From the cell containing the given text, extract its center point as [x, y] coordinate. 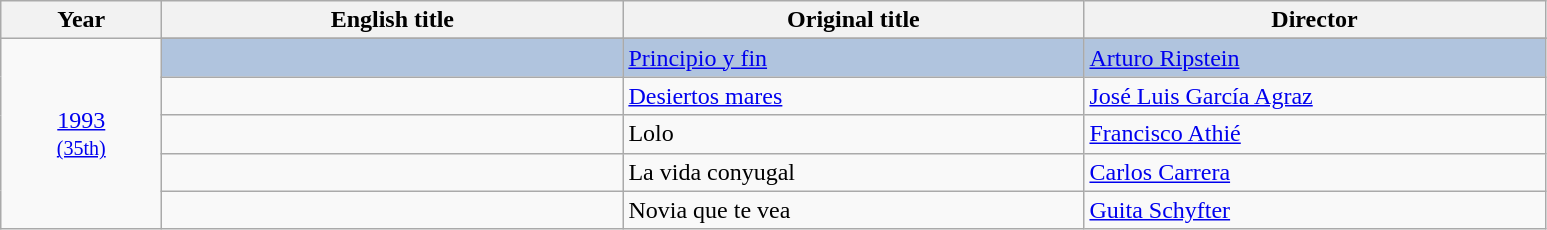
José Luis García Agraz [1314, 96]
Desiertos mares [854, 96]
Year [82, 20]
Guita Schyfter [1314, 210]
1993(35th) [82, 134]
Original title [854, 20]
English title [392, 20]
Francisco Athié [1314, 134]
Carlos Carrera [1314, 172]
Principio y fin [854, 58]
Lolo [854, 134]
Arturo Ripstein [1314, 58]
Novia que te vea [854, 210]
Director [1314, 20]
La vida conyugal [854, 172]
